Pinpoint the cell where the given text exists, returning its (x, y) midpoint coordinate. 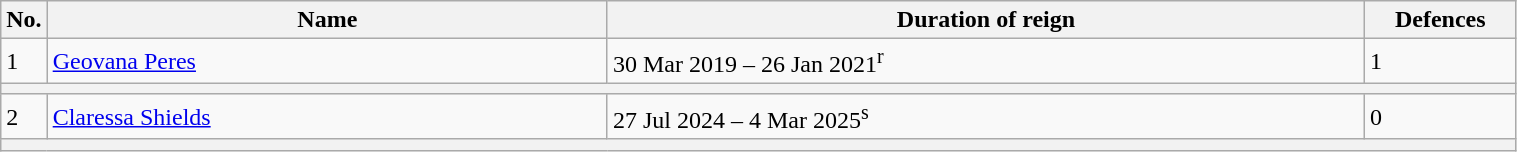
Duration of reign (986, 20)
Defences (1441, 20)
Name (327, 20)
30 Mar 2019 – 26 Jan 2021r (986, 62)
27 Jul 2024 – 4 Mar 2025s (986, 116)
Geovana Peres (327, 62)
Claressa Shields (327, 116)
No. (24, 20)
0 (1441, 116)
2 (24, 116)
